Locate the cell with the specified text and output its [X, Y] center coordinate. 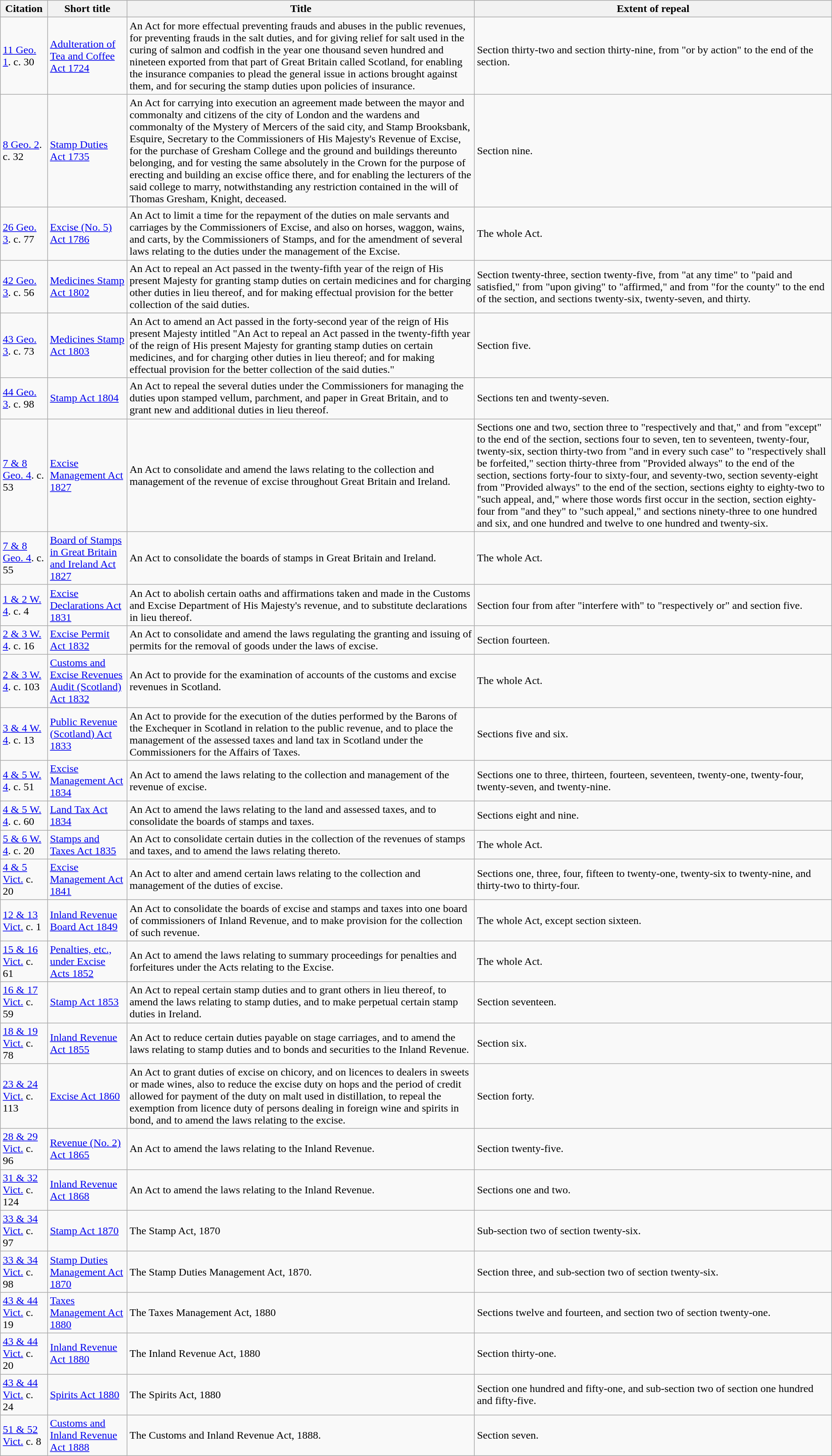
An Act to consolidate and amend the laws regulating the granting and issuing of permits for the removal of goods under the laws of excise. [301, 640]
The Stamp Duties Management Act, 1870. [301, 1272]
Stamp Act 1853 [87, 1002]
42 Geo. 3. c. 56 [24, 286]
15 & 16 Vict. c. 61 [24, 961]
7 & 8 Geo. 4. c. 55 [24, 558]
Penalties, etc., under Excise Acts 1852 [87, 961]
23 & 24 Vict. c. 113 [24, 1096]
Excise Management Act 1827 [87, 475]
An Act to alter and amend certain laws relating to the collection and management of the duties of excise. [301, 880]
Taxes Management Act 1880 [87, 1312]
Sections five and six. [653, 734]
43 & 44 Vict. c. 24 [24, 1395]
The Spirits Act, 1880 [301, 1395]
Section fourteen. [653, 640]
Customs and Inland Revenue Act 1888 [87, 1436]
Section five. [653, 345]
16 & 17 Vict. c. 59 [24, 1002]
An Act to amend the laws relating to the land and assessed taxes, and to consolidate the boards of stamps and taxes. [301, 816]
4 & 5 W. 4. c. 51 [24, 781]
Customs and Excise Revenues Audit (Scotland) Act 1832 [87, 681]
Stamp Act 1804 [87, 398]
26 Geo. 3. c. 77 [24, 234]
Inland Revenue Act 1855 [87, 1043]
11 Geo. 1. c. 30 [24, 56]
Stamp Duties Act 1735 [87, 151]
44 Geo. 3. c. 98 [24, 398]
Revenue (No. 2) Act 1865 [87, 1149]
Spirits Act 1880 [87, 1395]
4 & 5 Vict. c. 20 [24, 880]
Section three, and sub-section two of section twenty-six. [653, 1272]
Excise (No. 5) Act 1786 [87, 234]
Title [301, 9]
Medicines Stamp Act 1802 [87, 286]
Section twenty-five. [653, 1149]
2 & 3 W. 4. c. 16 [24, 640]
43 & 44 Vict. c. 20 [24, 1353]
12 & 13 Vict. c. 1 [24, 920]
Sections one, three, four, fifteen to twenty-one, twenty-six to twenty-nine, and thirty-two to thirty-four. [653, 880]
8 Geo. 2. c. 32 [24, 151]
The whole Act, except section sixteen. [653, 920]
4 & 5 W. 4. c. 60 [24, 816]
43 & 44 Vict. c. 19 [24, 1312]
Section one hundred and fifty-one, and sub-section two of section one hundred and fifty-five. [653, 1395]
Citation [24, 9]
Sections twelve and fourteen, and section two of section twenty-one. [653, 1312]
Excise Permit Act 1832 [87, 640]
43 Geo. 3. c. 73 [24, 345]
Inland Revenue Board Act 1849 [87, 920]
Adulteration of Tea and Coffee Act 1724 [87, 56]
3 & 4 W. 4. c. 13 [24, 734]
An Act to provide for the examination of accounts of the customs and excise revenues in Scotland. [301, 681]
An Act to consolidate the boards of stamps in Great Britain and Ireland. [301, 558]
Short title [87, 9]
An Act to amend the laws relating to summary proceedings for penalties and forfeitures under the Acts relating to the Excise. [301, 961]
Section four from after "interfere with" to "respectively or" and section five. [653, 605]
Stamp Duties Management Act 1870 [87, 1272]
The Inland Revenue Act, 1880 [301, 1353]
Section thirty-two and section thirty-nine, from "or by action" to the end of the section. [653, 56]
Stamp Act 1870 [87, 1231]
Medicines Stamp Act 1803 [87, 345]
The Taxes Management Act, 1880 [301, 1312]
Sub-section two of section twenty-six. [653, 1231]
An Act to consolidate certain duties in the collection of the revenues of stamps and taxes, and to amend the laws relating thereto. [301, 844]
Section seventeen. [653, 1002]
Land Tax Act 1834 [87, 816]
Section six. [653, 1043]
51 & 52 Vict. c. 8 [24, 1436]
Board of Stamps in Great Britain and Ireland Act 1827 [87, 558]
31 & 32 Vict. c. 124 [24, 1190]
Sections one to three, thirteen, fourteen, seventeen, twenty-one, twenty-four, twenty-seven, and twenty-nine. [653, 781]
18 & 19 Vict. c. 78 [24, 1043]
Inland Revenue Act 1880 [87, 1353]
Sections ten and twenty-seven. [653, 398]
The Customs and Inland Revenue Act, 1888. [301, 1436]
7 & 8 Geo. 4. c. 53 [24, 475]
Sections one and two. [653, 1190]
28 & 29 Vict. c. 96 [24, 1149]
Public Revenue (Scotland) Act 1833 [87, 734]
33 & 34 Vict. c. 97 [24, 1231]
Sections eight and nine. [653, 816]
An Act to consolidate and amend the laws relating to the collection and management of the revenue of excise throughout Great Britain and Ireland. [301, 475]
Section nine. [653, 151]
Stamps and Taxes Act 1835 [87, 844]
2 & 3 W. 4. c. 103 [24, 681]
Excise Act 1860 [87, 1096]
Section forty. [653, 1096]
33 & 34 Vict. c. 98 [24, 1272]
Excise Declarations Act 1831 [87, 605]
5 & 6 W. 4. c. 20 [24, 844]
Excise Management Act 1834 [87, 781]
The Stamp Act, 1870 [301, 1231]
1 & 2 W. 4. c. 4 [24, 605]
Section thirty-one. [653, 1353]
An Act to amend the laws relating to the collection and management of the revenue of excise. [301, 781]
Inland Revenue Act 1868 [87, 1190]
Excise Management Act 1841 [87, 880]
Section seven. [653, 1436]
Extent of repeal [653, 9]
